Search for the cell housing the specified text and yield its (X, Y) center coordinate. 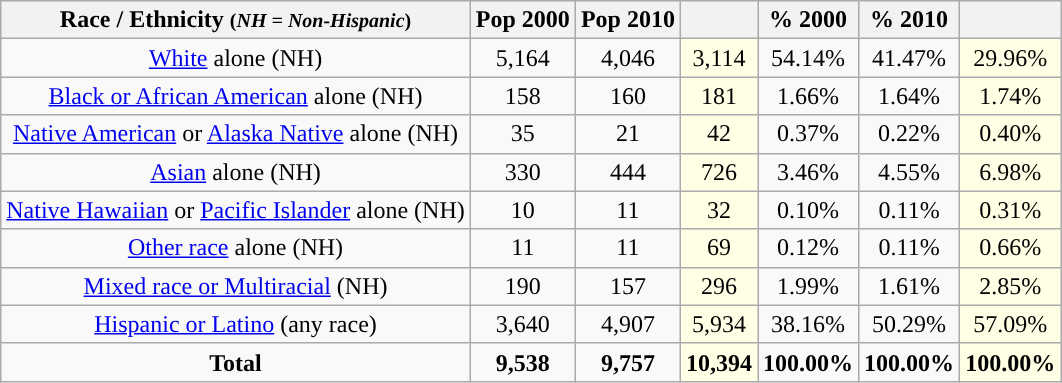
42 (718, 134)
Hispanic or Latino (any race) (236, 324)
Asian alone (NH) (236, 172)
% 2000 (808, 20)
57.09% (1010, 324)
444 (628, 172)
6.98% (1010, 172)
190 (522, 286)
2.85% (1010, 286)
3,640 (522, 324)
157 (628, 286)
Race / Ethnicity (NH = Non-Hispanic) (236, 20)
38.16% (808, 324)
32 (718, 210)
69 (718, 248)
158 (522, 96)
% 2010 (910, 20)
0.40% (1010, 134)
9,538 (522, 362)
726 (718, 172)
Total (236, 362)
1.64% (910, 96)
1.74% (1010, 96)
0.12% (808, 248)
35 (522, 134)
Black or African American alone (NH) (236, 96)
10 (522, 210)
Pop 2010 (628, 20)
0.10% (808, 210)
330 (522, 172)
1.66% (808, 96)
0.66% (1010, 248)
54.14% (808, 58)
Pop 2000 (522, 20)
181 (718, 96)
3.46% (808, 172)
9,757 (628, 362)
Mixed race or Multiracial (NH) (236, 286)
0.22% (910, 134)
10,394 (718, 362)
3,114 (718, 58)
41.47% (910, 58)
29.96% (1010, 58)
0.31% (1010, 210)
4.55% (910, 172)
1.99% (808, 286)
Native American or Alaska Native alone (NH) (236, 134)
21 (628, 134)
5,934 (718, 324)
160 (628, 96)
4,907 (628, 324)
296 (718, 286)
White alone (NH) (236, 58)
5,164 (522, 58)
50.29% (910, 324)
4,046 (628, 58)
1.61% (910, 286)
0.37% (808, 134)
Native Hawaiian or Pacific Islander alone (NH) (236, 210)
Other race alone (NH) (236, 248)
